For the text-containing cell, return its midpoint in (X, Y) coordinate format. 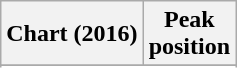
Peak position (189, 34)
Chart (2016) (72, 34)
